Pinpoint the cell where the given text exists, returning its [x, y] midpoint coordinate. 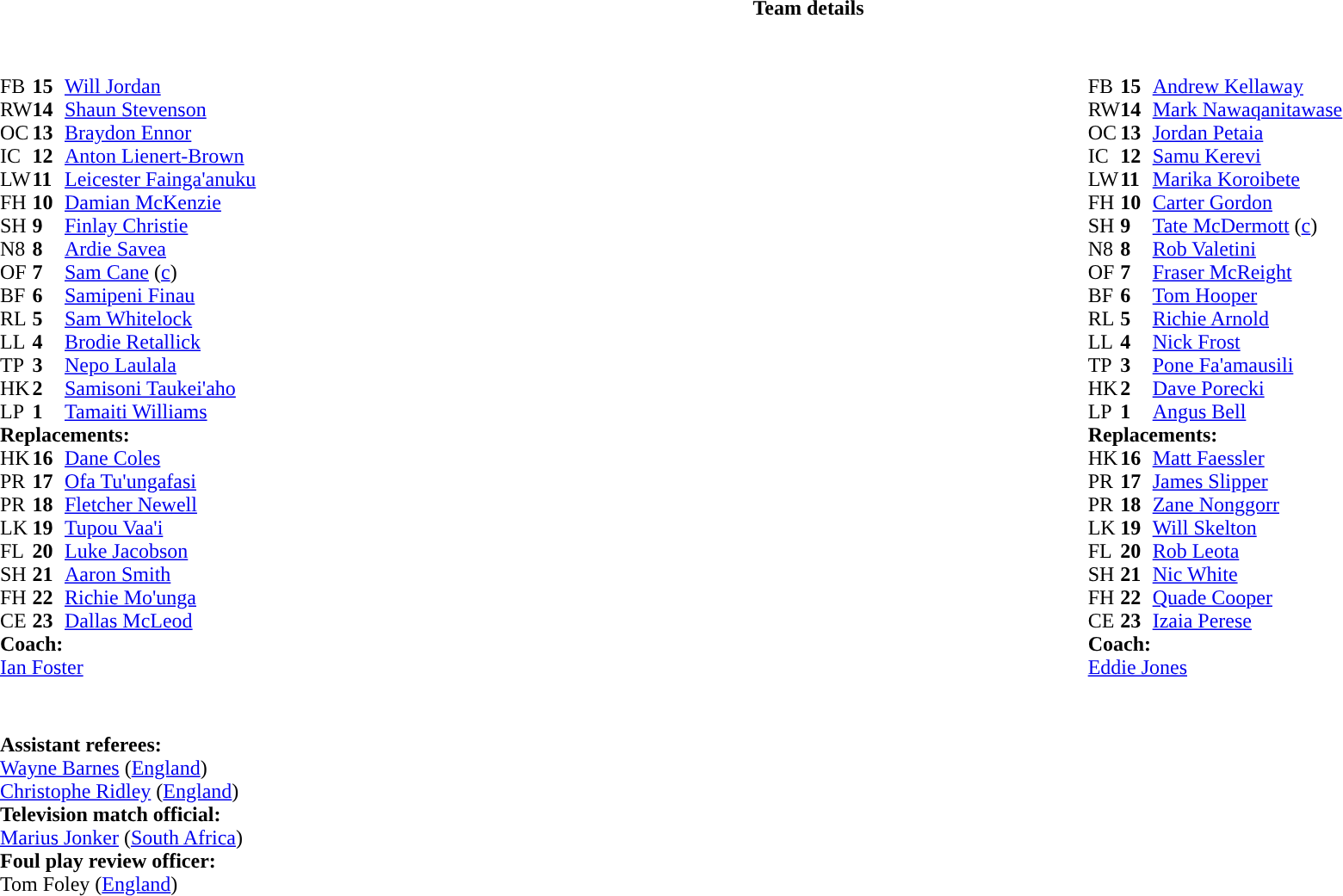
Dane Coles [160, 458]
Ian Foster [127, 668]
Anton Lienert-Brown [160, 157]
Samipeni Finau [160, 296]
Richie Arnold [1248, 318]
Rob Leota [1248, 551]
Nic White [1248, 575]
Ardie Savea [160, 250]
Nick Frost [1248, 343]
Eddie Jones [1216, 668]
Samisoni Taukei'aho [160, 389]
James Slipper [1248, 482]
Izaia Perese [1248, 621]
Ofa Tu'ungafasi [160, 482]
Samu Kerevi [1248, 157]
Dave Porecki [1248, 389]
Quade Cooper [1248, 597]
Luke Jacobson [160, 551]
Dallas McLeod [160, 621]
Braydon Ennor [160, 133]
Rob Valetini [1248, 250]
Fletcher Newell [160, 504]
Tamaiti Williams [160, 411]
Angus Bell [1248, 411]
Mark Nawaqanitawase [1248, 110]
Aaron Smith [160, 575]
Damian McKenzie [160, 203]
Shaun Stevenson [160, 110]
Sam Whitelock [160, 318]
Pone Fa'amausili [1248, 365]
Leicester Fainga'anuku [160, 179]
Zane Nonggorr [1248, 504]
Marika Koroibete [1248, 179]
Will Jordan [160, 86]
Nepo Laulala [160, 365]
Matt Faessler [1248, 458]
Fraser McReight [1248, 272]
Tupou Vaa'i [160, 528]
Sam Cane (c) [160, 272]
Brodie Retallick [160, 343]
Richie Mo'unga [160, 597]
Tate McDermott (c) [1248, 226]
Carter Gordon [1248, 203]
Will Skelton [1248, 528]
Andrew Kellaway [1248, 86]
Jordan Petaia [1248, 133]
Finlay Christie [160, 226]
Tom Hooper [1248, 296]
